Scan for the cell matching the given text and deliver its (X, Y) coordinate at center. 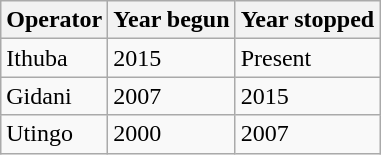
Ithuba (54, 58)
Year begun (172, 20)
Utingo (54, 134)
Gidani (54, 96)
Year stopped (308, 20)
2000 (172, 134)
Present (308, 58)
Operator (54, 20)
